Extract the [x, y] coordinate from the center of the cell holding the provided text.  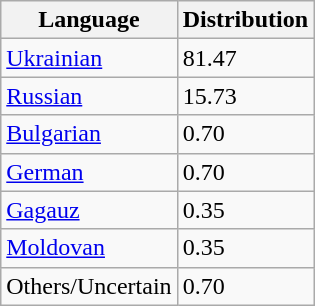
Bulgarian [89, 134]
Moldovan [89, 248]
German [89, 172]
Russian [89, 96]
Language [89, 20]
Distribution [245, 20]
15.73 [245, 96]
Others/Uncertain [89, 286]
Gagauz [89, 210]
Ukrainian [89, 58]
81.47 [245, 58]
